Scan for the cell matching the given text and deliver its [X, Y] coordinate at center. 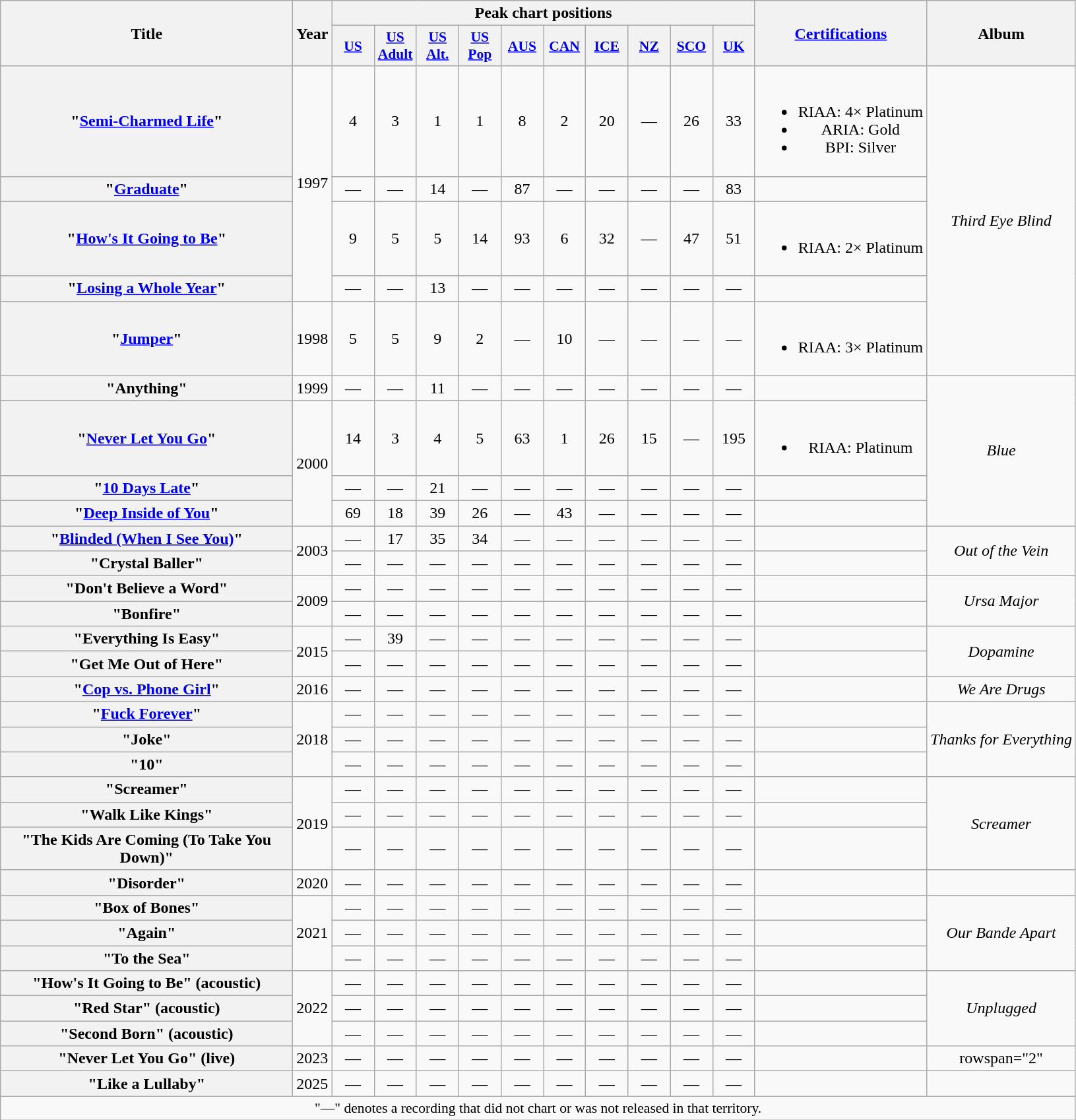
Out of the Vein [1001, 550]
UK [734, 46]
195 [734, 438]
RIAA: 3× Platinum [840, 338]
ICE [607, 46]
Third Eye Blind [1001, 220]
"—" denotes a recording that did not chart or was not released in that territory. [538, 1108]
Thanks for Everything [1001, 739]
"Graduate" [146, 189]
"Second Born" (acoustic) [146, 1034]
69 [353, 513]
2025 [313, 1084]
17 [395, 538]
2023 [313, 1059]
Certifications [840, 33]
15 [649, 438]
"Jumper" [146, 338]
"Get Me Out of Here" [146, 664]
33 [734, 121]
"Never Let You Go" [146, 438]
"How's It Going to Be" [146, 239]
"Box of Bones" [146, 907]
"Disorder" [146, 882]
Screamer [1001, 824]
RIAA: Platinum [840, 438]
2015 [313, 651]
We Are Drugs [1001, 689]
32 [607, 239]
2021 [313, 933]
"Red Star" (acoustic) [146, 1008]
"Never Let You Go" (live) [146, 1059]
18 [395, 513]
USAlt. [437, 46]
Peak chart positions [544, 13]
2022 [313, 1008]
Blue [1001, 450]
21 [437, 488]
"How's It Going to Be" (acoustic) [146, 983]
Album [1001, 33]
"Fuck Forever" [146, 714]
"Crystal Baller" [146, 564]
"Blinded (When I See You)" [146, 538]
2020 [313, 882]
2000 [313, 463]
35 [437, 538]
US [353, 46]
87 [522, 189]
"Anything" [146, 388]
2003 [313, 550]
RIAA: 2× Platinum [840, 239]
"Everything Is Easy" [146, 639]
"The Kids Are Coming (To Take You Down)" [146, 849]
US Adult [395, 46]
USPop [480, 46]
34 [480, 538]
Ursa Major [1001, 601]
Unplugged [1001, 1008]
20 [607, 121]
2019 [313, 824]
Year [313, 33]
47 [691, 239]
RIAA: 4× PlatinumARIA: GoldBPI: Silver [840, 121]
8 [522, 121]
43 [565, 513]
rowspan="2" [1001, 1059]
93 [522, 239]
6 [565, 239]
Title [146, 33]
"Screamer" [146, 789]
"Semi-Charmed Life" [146, 121]
"10" [146, 764]
"10 Days Late" [146, 488]
Dopamine [1001, 651]
1997 [313, 183]
NZ [649, 46]
1999 [313, 388]
13 [437, 288]
11 [437, 388]
63 [522, 438]
10 [565, 338]
CAN [565, 46]
"Deep Inside of You" [146, 513]
"To the Sea" [146, 958]
AUS [522, 46]
SCO [691, 46]
"Don't Believe a Word" [146, 589]
"Again" [146, 933]
Our Bande Apart [1001, 933]
2009 [313, 601]
"Like a Lullaby" [146, 1084]
1998 [313, 338]
"Losing a Whole Year" [146, 288]
"Bonfire" [146, 614]
"Joke" [146, 739]
"Cop vs. Phone Girl" [146, 689]
2018 [313, 739]
2016 [313, 689]
"Walk Like Kings" [146, 814]
51 [734, 239]
83 [734, 189]
